Extract the [X, Y] coordinate from the center of the cell holding the provided text.  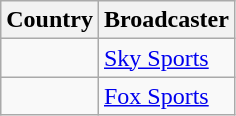
Broadcaster [166, 20]
Country [50, 20]
Sky Sports [166, 58]
Fox Sports [166, 96]
